Extract the [X, Y] coordinate from the center of the cell holding the provided text.  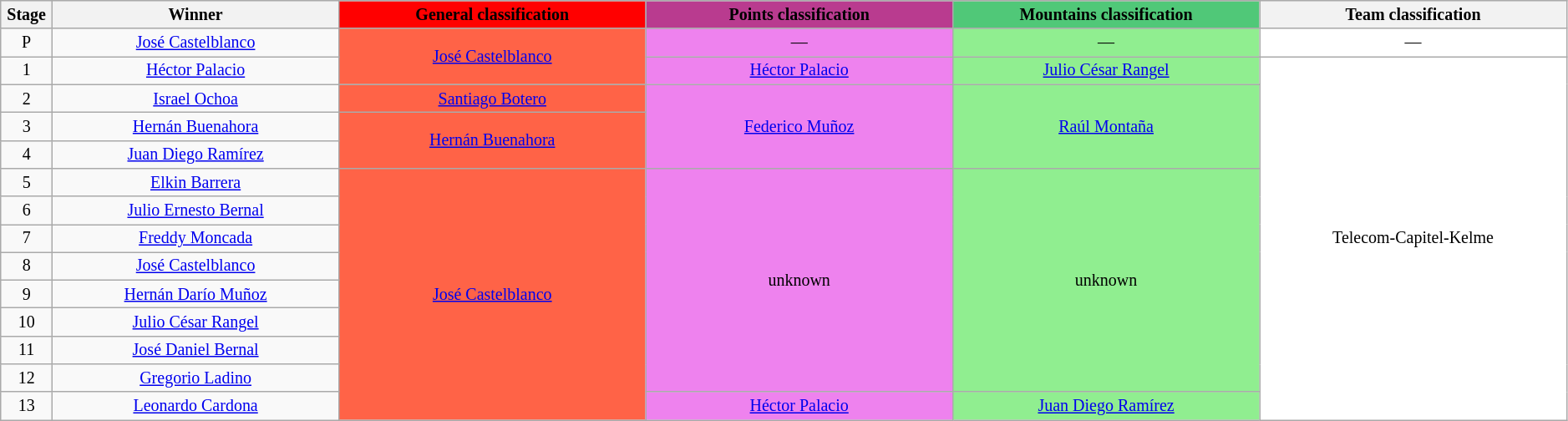
9 [27, 294]
4 [27, 154]
11 [27, 351]
Elkin Barrera [195, 182]
Gregorio Ladino [195, 378]
10 [27, 322]
3 [27, 127]
Hernán Darío Muñoz [195, 294]
7 [27, 239]
13 [27, 406]
Points classification [799, 15]
P [27, 43]
Raúl Montaña [1106, 126]
Stage [27, 15]
Leonardo Cardona [195, 406]
Winner [195, 15]
Team classification [1413, 15]
12 [27, 378]
Mountains classification [1106, 15]
General classification [493, 15]
8 [27, 266]
5 [27, 182]
Telecom-Capitel-Kelme [1413, 239]
6 [27, 210]
José Daniel Bernal [195, 351]
1 [27, 70]
Freddy Moncada [195, 239]
2 [27, 99]
Santiago Botero [493, 99]
Federico Muñoz [799, 126]
Julio Ernesto Bernal [195, 210]
Israel Ochoa [195, 99]
